Return the (X, Y) coordinate for the center point of the cell that contains the specified text.  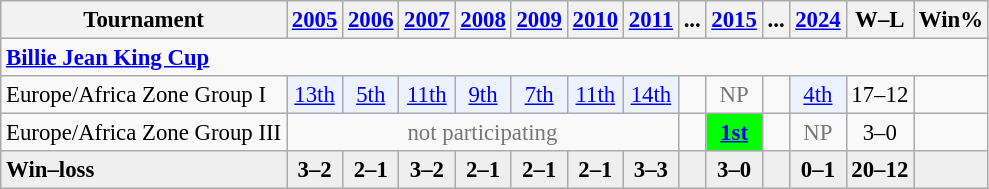
2005 (314, 20)
5th (371, 95)
2008 (483, 20)
Billie Jean King Cup (495, 58)
2024 (818, 20)
2009 (539, 20)
Europe/Africa Zone Group III (144, 133)
Win% (952, 20)
13th (314, 95)
9th (483, 95)
W–L (880, 20)
3–3 (650, 170)
7th (539, 95)
2015 (734, 20)
0–1 (818, 170)
Europe/Africa Zone Group I (144, 95)
Tournament (144, 20)
2010 (595, 20)
2011 (650, 20)
not participating (482, 133)
17–12 (880, 95)
Win–loss (144, 170)
4th (818, 95)
14th (650, 95)
1st (734, 133)
2007 (427, 20)
2006 (371, 20)
20–12 (880, 170)
